Pinpoint the cell where the given text exists, returning its (x, y) midpoint coordinate. 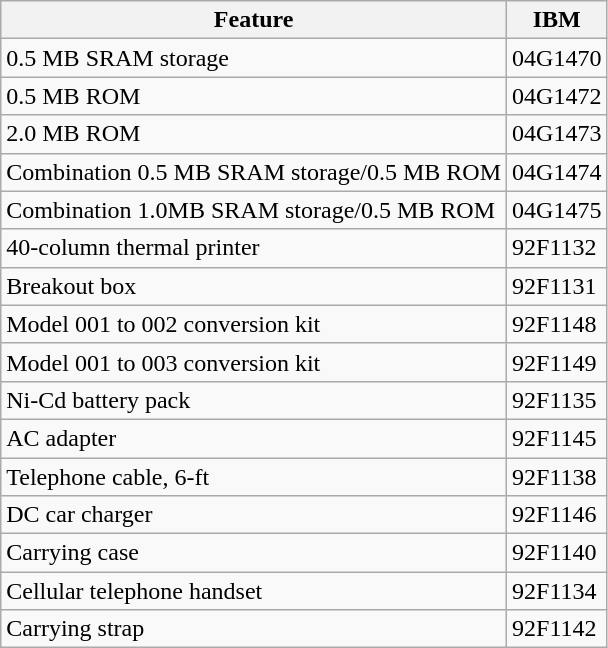
04G1474 (557, 172)
04G1475 (557, 210)
04G1470 (557, 58)
Combination 1.0MB SRAM storage/0.5 MB ROM (254, 210)
Model 001 to 003 conversion kit (254, 362)
92F1142 (557, 629)
2.0 MB ROM (254, 134)
DC car charger (254, 515)
92F1138 (557, 477)
04G1472 (557, 96)
Telephone cable, 6-ft (254, 477)
92F1140 (557, 553)
Combination 0.5 MB SRAM storage/0.5 MB ROM (254, 172)
04G1473 (557, 134)
Model 001 to 002 conversion kit (254, 324)
92F1134 (557, 591)
Ni-Cd battery pack (254, 400)
IBM (557, 20)
92F1131 (557, 286)
92F1132 (557, 248)
Feature (254, 20)
92F1148 (557, 324)
Carrying case (254, 553)
40-column thermal printer (254, 248)
AC adapter (254, 438)
Breakout box (254, 286)
Carrying strap (254, 629)
92F1145 (557, 438)
0.5 MB SRAM storage (254, 58)
0.5 MB ROM (254, 96)
92F1149 (557, 362)
92F1146 (557, 515)
92F1135 (557, 400)
Cellular telephone handset (254, 591)
